Pinpoint the cell where the given text exists, returning its [x, y] midpoint coordinate. 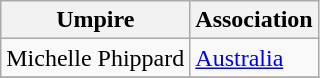
Australia [254, 58]
Association [254, 20]
Michelle Phippard [96, 58]
Umpire [96, 20]
